Extract the [x, y] coordinate from the center of the cell holding the provided text.  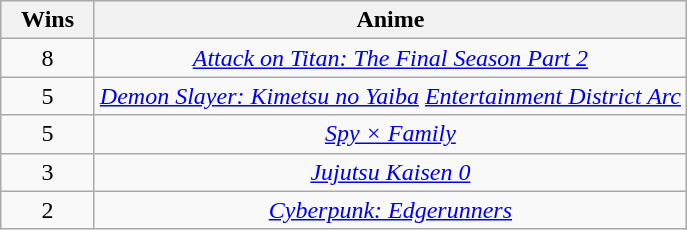
2 [48, 210]
Cyberpunk: Edgerunners [390, 210]
Attack on Titan: The Final Season Part 2 [390, 58]
3 [48, 172]
Spy × Family [390, 134]
Jujutsu Kaisen 0 [390, 172]
Anime [390, 20]
Wins [48, 20]
8 [48, 58]
Demon Slayer: Kimetsu no Yaiba Entertainment District Arc [390, 96]
